Search for the cell housing the specified text and yield its [x, y] center coordinate. 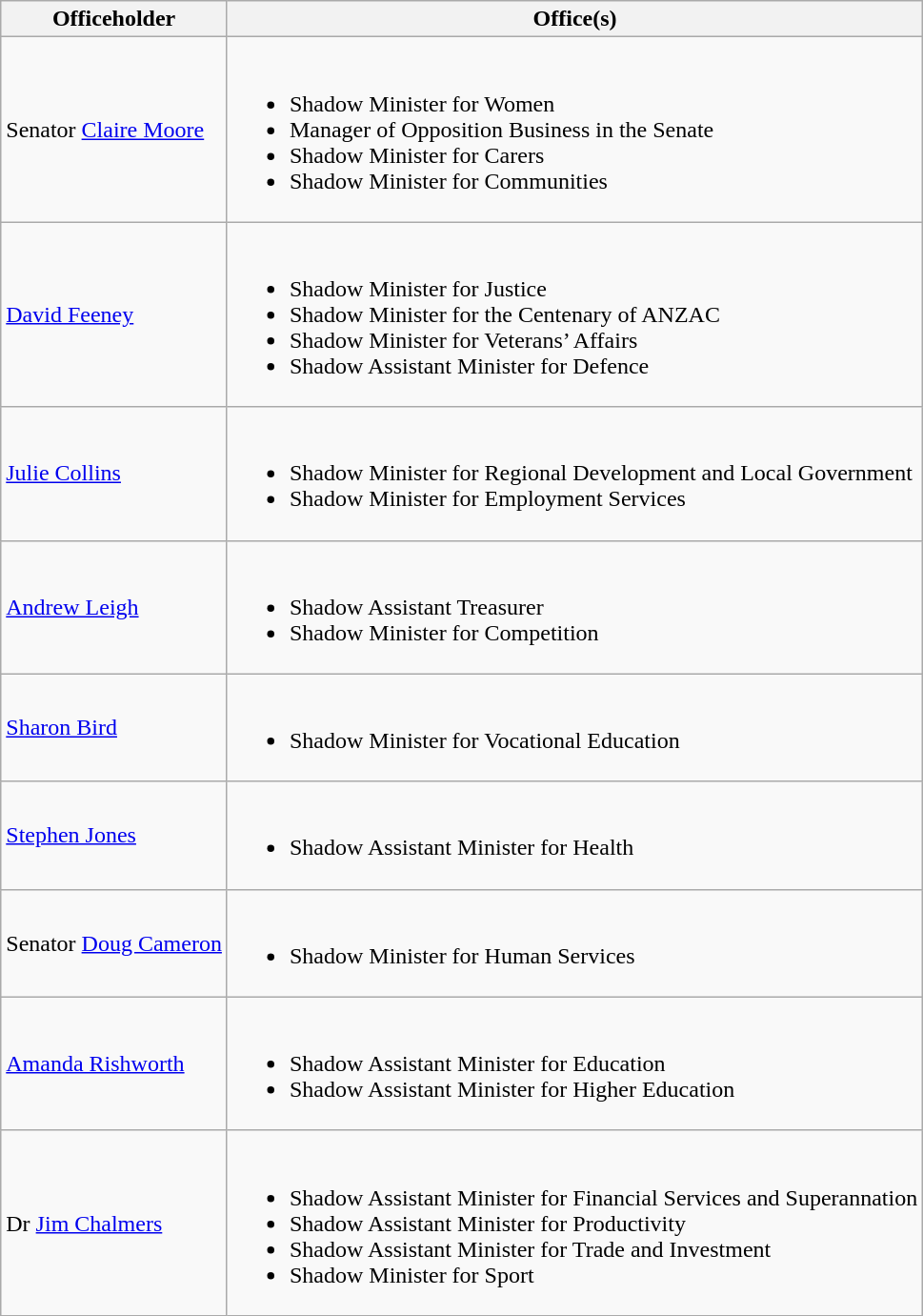
Shadow Minister for Vocational Education [574, 728]
Shadow Minister for Human Services [574, 943]
Julie Collins [114, 474]
Andrew Leigh [114, 607]
Shadow Assistant Minister for EducationShadow Assistant Minister for Higher Education [574, 1063]
Officeholder [114, 19]
Senator Doug Cameron [114, 943]
Shadow Minister for WomenManager of Opposition Business in the SenateShadow Minister for CarersShadow Minister for Communities [574, 130]
Amanda Rishworth [114, 1063]
Shadow Minister for JusticeShadow Minister for the Centenary of ANZACShadow Minister for Veterans’ AffairsShadow Assistant Minister for Defence [574, 314]
Dr Jim Chalmers [114, 1223]
Stephen Jones [114, 835]
Sharon Bird [114, 728]
David Feeney [114, 314]
Office(s) [574, 19]
Shadow Minister for Regional Development and Local GovernmentShadow Minister for Employment Services [574, 474]
Shadow Assistant Minister for Health [574, 835]
Shadow Assistant TreasurerShadow Minister for Competition [574, 607]
Senator Claire Moore [114, 130]
